From the cell containing the given text, extract its center point as [x, y] coordinate. 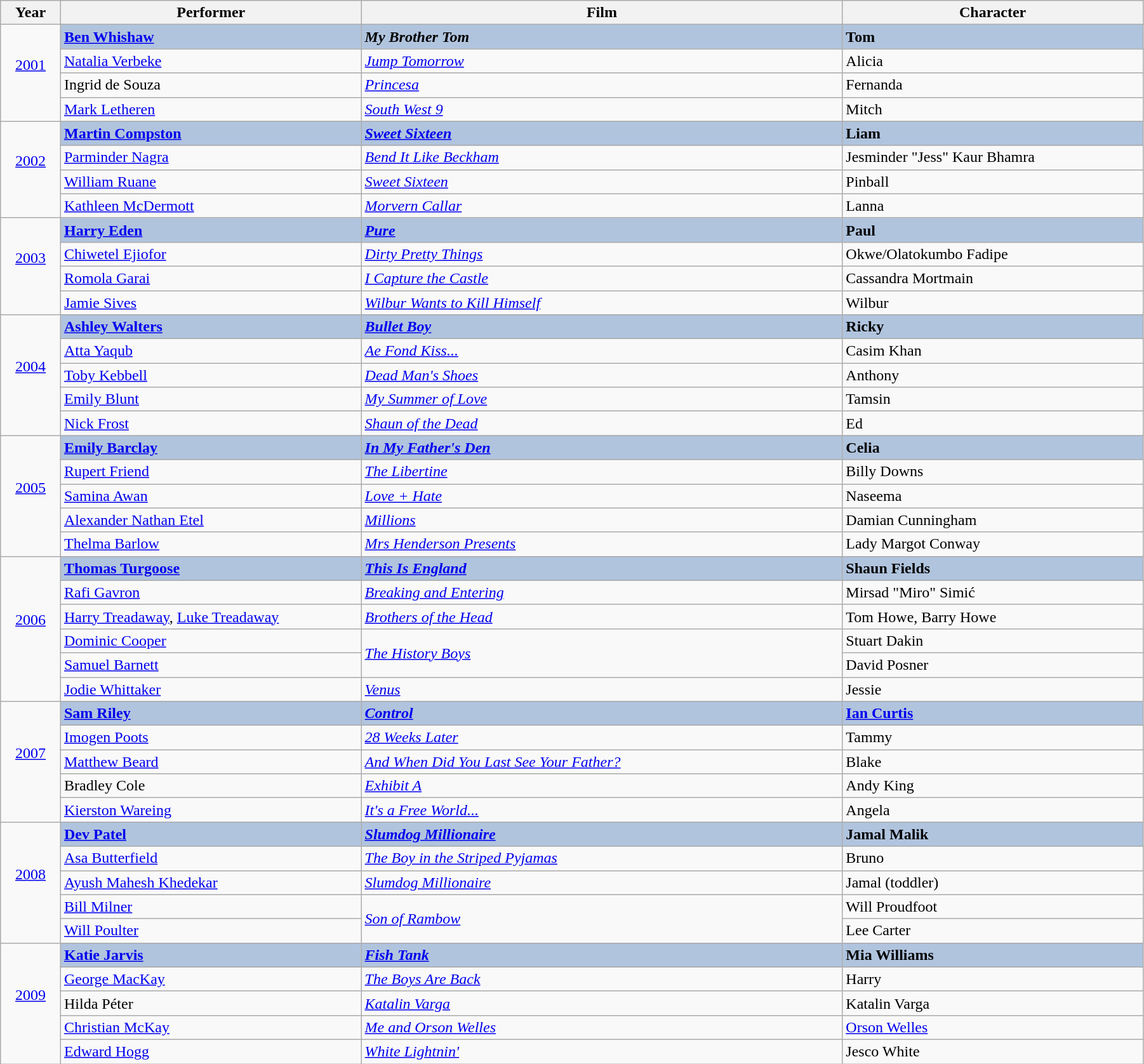
Christian McKay [211, 1027]
Performer [211, 13]
Dead Man's Shoes [602, 375]
Kierston Wareing [211, 810]
2001 [30, 73]
Liam [993, 133]
Jessie [993, 689]
Ed [993, 423]
The Boy in the Striped Pyjamas [602, 858]
Okwe/Olatokumbo Fadipe [993, 254]
Wilbur [993, 303]
Will Proudfoot [993, 907]
The Libertine [602, 472]
Venus [602, 689]
Fish Tank [602, 955]
This Is England [602, 568]
White Lightnin' [602, 1051]
Me and Orson Welles [602, 1027]
Ayush Mahesh Khedekar [211, 882]
The History Boys [602, 653]
Character [993, 13]
Jesminder "Jess" Kaur Bhamra [993, 157]
It's a Free World... [602, 810]
Rupert Friend [211, 472]
Shaun Fields [993, 568]
Ae Fond Kiss... [602, 351]
Mrs Henderson Presents [602, 544]
Dev Patel [211, 834]
George MacKay [211, 979]
Asa Butterfield [211, 858]
Bradley Cole [211, 786]
Kathleen McDermott [211, 206]
Lee Carter [993, 931]
Lanna [993, 206]
South West 9 [602, 109]
My Brother Tom [602, 37]
Mia Williams [993, 955]
Pure [602, 230]
2004 [30, 375]
2009 [30, 1003]
Harry [993, 979]
Ashley Walters [211, 327]
In My Father's Den [602, 448]
Edward Hogg [211, 1051]
David Posner [993, 665]
Tom [993, 37]
Mirsad "Miro" Simić [993, 592]
Tom Howe, Barry Howe [993, 616]
2007 [30, 762]
Mark Letheren [211, 109]
Martin Compston [211, 133]
The Boys Are Back [602, 979]
Morvern Callar [602, 206]
Breaking and Entering [602, 592]
Damian Cunningham [993, 520]
Matthew Beard [211, 762]
Jamal (toddler) [993, 882]
Bruno [993, 858]
Ricky [993, 327]
Ben Whishaw [211, 37]
Jesco White [993, 1051]
My Summer of Love [602, 399]
Hilda Péter [211, 1003]
Tamsin [993, 399]
Nick Frost [211, 423]
And When Did You Last See Your Father? [602, 762]
Pinball [993, 182]
Stuart Dakin [993, 641]
Emily Blunt [211, 399]
I Capture the Castle [602, 278]
28 Weeks Later [602, 738]
Casim Khan [993, 351]
Ingrid de Souza [211, 85]
Emily Barclay [211, 448]
Wilbur Wants to Kill Himself [602, 303]
Millions [602, 520]
Harry Treadaway, Luke Treadaway [211, 616]
2008 [30, 882]
Rafi Gavron [211, 592]
Katie Jarvis [211, 955]
Film [602, 13]
Parminder Nagra [211, 157]
Bend It Like Beckham [602, 157]
Sam Riley [211, 714]
Billy Downs [993, 472]
Romola Garai [211, 278]
Year [30, 13]
Fernanda [993, 85]
Alicia [993, 61]
Jump Tomorrow [602, 61]
Thomas Turgoose [211, 568]
Princesa [602, 85]
Natalia Verbeke [211, 61]
Samuel Barnett [211, 665]
Harry Eden [211, 230]
Love + Hate [602, 496]
Andy King [993, 786]
Chiwetel Ejiofor [211, 254]
Dirty Pretty Things [602, 254]
Dominic Cooper [211, 641]
Samina Awan [211, 496]
Ian Curtis [993, 714]
Bill Milner [211, 907]
William Ruane [211, 182]
Control [602, 714]
Toby Kebbell [211, 375]
Bullet Boy [602, 327]
2006 [30, 628]
Jamie Sives [211, 303]
Naseema [993, 496]
2005 [30, 496]
Brothers of the Head [602, 616]
Angela [993, 810]
Imogen Poots [211, 738]
2002 [30, 170]
Alexander Nathan Etel [211, 520]
Orson Welles [993, 1027]
Jodie Whittaker [211, 689]
Son of Rambow [602, 919]
Jamal Malik [993, 834]
Anthony [993, 375]
Shaun of the Dead [602, 423]
Thelma Barlow [211, 544]
Paul [993, 230]
Atta Yaqub [211, 351]
Exhibit A [602, 786]
Cassandra Mortmain [993, 278]
Will Poulter [211, 931]
Celia [993, 448]
Blake [993, 762]
Lady Margot Conway [993, 544]
2003 [30, 266]
Mitch [993, 109]
Tammy [993, 738]
